Extract the [X, Y] coordinate from the center of the cell holding the provided text.  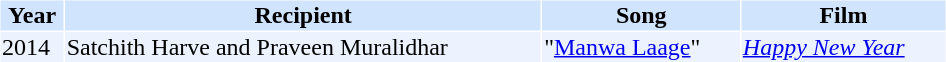
"Manwa Laage" [642, 47]
Year [32, 15]
Film [843, 15]
Recipient [303, 15]
Song [642, 15]
Satchith Harve and Praveen Muralidhar [303, 47]
2014 [32, 47]
Happy New Year [843, 47]
